Identify which cell holds the provided text, then report its [x, y] central coordinate. 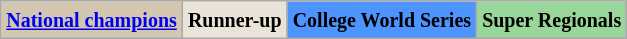
Super Regionals [552, 20]
College World Series [382, 20]
Runner-up [234, 20]
National champions [92, 20]
